From the cell containing the given text, extract its center point as [x, y] coordinate. 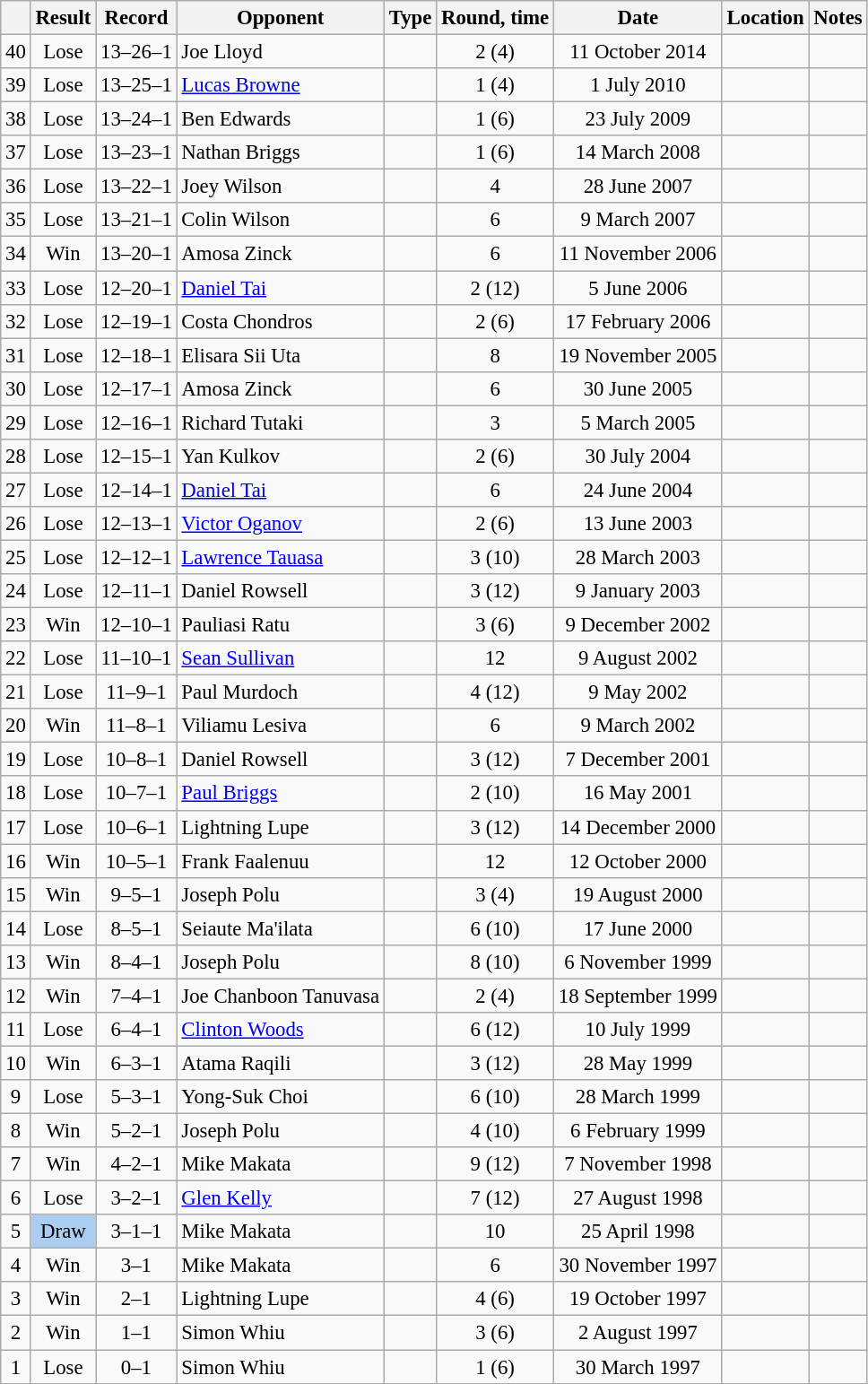
Costa Chondros [280, 321]
6 February 1999 [638, 1131]
2 [16, 1333]
10–5–1 [136, 861]
Richard Tutaki [280, 422]
16 [16, 861]
23 July 2009 [638, 119]
9 August 2002 [638, 658]
30 November 1997 [638, 1266]
28 May 1999 [638, 1063]
6–4–1 [136, 1030]
36 [16, 187]
5–3–1 [136, 1097]
Nathan Briggs [280, 152]
Record [136, 18]
19 [16, 760]
2 (10) [495, 794]
Sean Sullivan [280, 658]
6 November 1999 [638, 962]
2–1 [136, 1300]
28 March 2003 [638, 557]
14 March 2008 [638, 152]
12–20–1 [136, 288]
8 (10) [495, 962]
1 [16, 1367]
Round, time [495, 18]
9 March 2007 [638, 220]
Clinton Woods [280, 1030]
21 [16, 692]
20 [16, 726]
13 June 2003 [638, 524]
14 [16, 928]
13 [16, 962]
Draw [63, 1232]
24 [16, 591]
Lucas Browne [280, 85]
35 [16, 220]
Glen Kelly [280, 1198]
5 March 2005 [638, 422]
13–21–1 [136, 220]
31 [16, 355]
3–1 [136, 1266]
12–18–1 [136, 355]
8–4–1 [136, 962]
17 [16, 827]
Elisara Sii Uta [280, 355]
19 October 1997 [638, 1300]
39 [16, 85]
6 (12) [495, 1030]
Viliamu Lesiva [280, 726]
9 January 2003 [638, 591]
23 [16, 625]
Victor Oganov [280, 524]
12–17–1 [136, 388]
26 [16, 524]
30 June 2005 [638, 388]
9–5–1 [136, 894]
Frank Faalenuu [280, 861]
19 August 2000 [638, 894]
17 June 2000 [638, 928]
16 May 2001 [638, 794]
Paul Murdoch [280, 692]
3 (10) [495, 557]
12–13–1 [136, 524]
13–23–1 [136, 152]
5 June 2006 [638, 288]
34 [16, 254]
4 (6) [495, 1300]
Type [410, 18]
Joe Lloyd [280, 52]
33 [16, 288]
6–3–1 [136, 1063]
32 [16, 321]
25 April 1998 [638, 1232]
18 September 1999 [638, 996]
14 December 2000 [638, 827]
1 July 2010 [638, 85]
5–2–1 [136, 1131]
12–19–1 [136, 321]
12–14–1 [136, 490]
28 [16, 457]
1 (4) [495, 85]
4–2–1 [136, 1164]
12–16–1 [136, 422]
9 (12) [495, 1164]
12–11–1 [136, 591]
13–22–1 [136, 187]
11–10–1 [136, 658]
5 [16, 1232]
Lawrence Tauasa [280, 557]
28 March 1999 [638, 1097]
13–24–1 [136, 119]
7 [16, 1164]
9 [16, 1097]
3 (4) [495, 894]
4 (10) [495, 1131]
1–1 [136, 1333]
11 [16, 1030]
12–10–1 [136, 625]
11 October 2014 [638, 52]
Atama Raqili [280, 1063]
28 June 2007 [638, 187]
Colin Wilson [280, 220]
Notes [838, 18]
13–25–1 [136, 85]
11 November 2006 [638, 254]
3–2–1 [136, 1198]
Ben Edwards [280, 119]
9 December 2002 [638, 625]
40 [16, 52]
30 March 1997 [638, 1367]
18 [16, 794]
11–8–1 [136, 726]
Paul Briggs [280, 794]
12 October 2000 [638, 861]
Date [638, 18]
12–12–1 [136, 557]
27 August 1998 [638, 1198]
2 (12) [495, 288]
Opponent [280, 18]
30 July 2004 [638, 457]
13–26–1 [136, 52]
Result [63, 18]
Yan Kulkov [280, 457]
13–20–1 [136, 254]
10–8–1 [136, 760]
22 [16, 658]
9 May 2002 [638, 692]
19 November 2005 [638, 355]
15 [16, 894]
2 August 1997 [638, 1333]
24 June 2004 [638, 490]
38 [16, 119]
7 November 1998 [638, 1164]
Location [766, 18]
25 [16, 557]
Seiaute Ma'ilata [280, 928]
30 [16, 388]
29 [16, 422]
9 March 2002 [638, 726]
11–9–1 [136, 692]
17 February 2006 [638, 321]
8–5–1 [136, 928]
0–1 [136, 1367]
7 December 2001 [638, 760]
27 [16, 490]
10–6–1 [136, 827]
7 (12) [495, 1198]
10 July 1999 [638, 1030]
12–15–1 [136, 457]
Yong-Suk Choi [280, 1097]
Joe Chanboon Tanuvasa [280, 996]
37 [16, 152]
10–7–1 [136, 794]
3–1–1 [136, 1232]
Pauliasi Ratu [280, 625]
7–4–1 [136, 996]
4 (12) [495, 692]
Joey Wilson [280, 187]
